Return the [x, y] coordinate for the center point of the cell that contains the specified text.  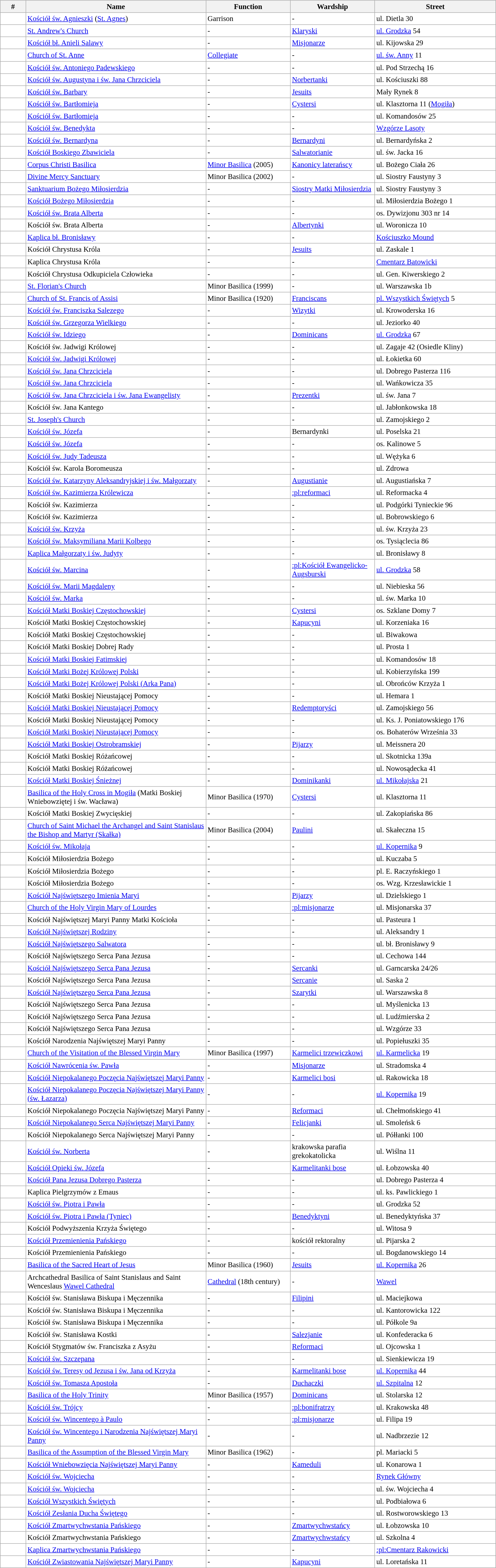
Kościół św. Piotra i Pawła [116, 1204]
Kościół Pana Jezusa Dobrego Pasterza [116, 1180]
pl. Wszystkich Świętych 5 [435, 298]
Minor Basilica (1997) [248, 1053]
Kościół Najświętszego Imienia Maryi [116, 895]
Minor Basilica (1999) [248, 286]
Kościół św. Kazimierza Królewicza [116, 492]
os. Bohaterów Września 33 [435, 732]
ul. Pijarska 2 [435, 1241]
ul. Krowoderska 16 [435, 310]
ul. Zagaje 42 (Osiedle Kliny) [435, 347]
ul. Zdrowa [435, 468]
ul. Chełmońskiego 41 [435, 1110]
Kościół Stygmatów św. Franciszka z Asyżu [116, 1346]
Collegiate [248, 55]
ul. Kijowska 29 [435, 43]
Kaplica Małgorzaty i św. Judyty [116, 553]
St. Florian's Church [116, 286]
Kościół św. Franciszka Salezego [116, 310]
ul. Karmelicka 19 [435, 1053]
ul. Zaskale 1 [435, 249]
os. Dywizjonu 303 nr 14 [435, 213]
Minor Basilica (2004) [248, 830]
ul. Misjonarska 37 [435, 907]
ul. Miłosierdzia Bożego 1 [435, 201]
ul. Dietla 30 [435, 19]
ul. Kuczaba 5 [435, 859]
ul. Zakopiańska 86 [435, 814]
ul. Ludźmierska 2 [435, 1017]
ul. Grodzka 58 [435, 570]
ul. Komandosów 25 [435, 116]
Szarytki [333, 992]
Kościół św. Marka [116, 598]
Minor Basilica (1960) [248, 1265]
Church of St. Francis of Assisi [116, 298]
Kościół św. Maksymiliana Marii Kolbego [116, 541]
Kościół Matki Bożej Królowej Polski [116, 671]
ul. Kopernika 9 [435, 847]
ul. Konarowa 1 [435, 1465]
Kościół św. Krzyża [116, 529]
Basilica of the Assumption of the Blessed Virgin Mary [116, 1452]
Kościół Nawrócenia św. Pawła [116, 1065]
ul. Benedyktyńska 37 [435, 1216]
Divine Mercy Sanctuary [116, 177]
Bernardynki [333, 432]
Wardship [333, 7]
ul. Kopernika 26 [435, 1265]
Kościół św. Szczepana [116, 1359]
Kościół św. Bernardyna [116, 140]
ul. Łobzowska 40 [435, 1168]
ul. ks. Pawlickiego 1 [435, 1192]
ul. Gen. Kiwerskiego 2 [435, 274]
Kościół św. Tomasza Apostoła [116, 1383]
Kościół św. Stanisława Kostki [116, 1334]
Kościół Najświętszej Maryi Panny Matki Kościoła [116, 920]
ul. Bogdanowskiego 14 [435, 1253]
ul. Loretańska 11 [435, 1562]
ul. św. Anny 11 [435, 55]
ul. Wiślna 11 [435, 1152]
Minor Basilica (2005) [248, 164]
ul. Biwakowa [435, 635]
ul. Komandosów 18 [435, 659]
Basilica of the Sacred Heart of Jesus [116, 1265]
Kościół św. Jana Kantego [116, 407]
ul. Półłanki 100 [435, 1135]
Kościół Podwyższenia Krzyża Świętego [116, 1228]
Basilica of the Holy Trinity [116, 1395]
Kościół św. Agnieszki (St. Agnes) [116, 19]
ul. Poselska 21 [435, 432]
ul. Maciejkowa [435, 1298]
Kościół św. Barbary [116, 92]
Kościół Zwiastowania Najświętszej Maryi Panny [116, 1562]
Church of St. Anne [116, 55]
Redemptoryści [333, 708]
ul. Łokietka 60 [435, 359]
Dominikanki [333, 781]
Kaplica Zmartwychwstania Pańskiego [116, 1550]
Augustianie [333, 480]
ul. Szpitalna 12 [435, 1383]
ul. Nadbrzezie 12 [435, 1436]
ul. Skotnicka 139a [435, 756]
ul. Skałeczna 15 [435, 830]
Kościół św. Teresy od Jezusa i św. Jana od Krzyża [116, 1371]
ul. Kościuszki 88 [435, 79]
Kościół św. Marcina [116, 570]
ul. Ks. J. Poniatowskiego 176 [435, 720]
:pl:bonifratrzy [333, 1407]
Karmelici trzewiczkowi [333, 1053]
Kościół Chrystusa Odkupiciela Człowieka [116, 274]
ul. Saska 2 [435, 980]
Sercanki [333, 968]
Kościuszko Mound [435, 237]
ul. Korzeniaka 16 [435, 623]
Kościół św. Mikołaja [116, 847]
Kaplica bł. Bronisławy [116, 237]
ul. Wężyka 6 [435, 456]
Wawel [435, 1281]
Kościół św. Norberta [116, 1152]
Prezentki [333, 395]
ul. Filipa 19 [435, 1419]
os. Tysiąclecia 86 [435, 541]
Church of the Visitation of the Blessed Virgin Mary [116, 1053]
ul. Grodzka 52 [435, 1204]
Minor Basilica (1970) [248, 797]
Cathedral (18th century) [248, 1281]
ul. Konfederacka 6 [435, 1334]
ul. Bernardyńska 2 [435, 140]
Kościół św. Marii Magdaleny [116, 586]
ul. Popiełuszki 35 [435, 1041]
Felicjanki [333, 1122]
ul. Jeziorko 40 [435, 322]
Kościół Matki Boskiej Zwycięskiej [116, 814]
Paulini [333, 830]
ul. Prosta 1 [435, 647]
St. Andrew's Church [116, 31]
Kościół Opieki św. Józefa [116, 1168]
Minor Basilica (1920) [248, 298]
Kościół św. Augustyna i św. Jana Chrzciciela [116, 79]
Salezjanie [333, 1334]
ul. Łobzowska 10 [435, 1525]
ul. Garncarska 24/26 [435, 968]
ul. Warszawska 8 [435, 992]
Function [248, 7]
ul. Mikołajska 21 [435, 781]
ul. Warszawska 1b [435, 286]
Klaryski [333, 31]
Minor Basilica (1962) [248, 1452]
# [13, 7]
Sercanie [333, 980]
Kościół Matki Boskiej Dobrej Rady [116, 647]
Bernardyni [333, 140]
Albertynki [333, 225]
Minor Basilica (1957) [248, 1395]
Kościół Matki Boskiej Fatimskiej [116, 659]
Kościół św. Jana Chrzciciela i św. Jana Ewangelisty [116, 395]
ul. Szkolna 4 [435, 1537]
:pl:reformaci [333, 492]
ul. Aleksandry 1 [435, 931]
os. Wzg. Krzesławickie 1 [435, 883]
ul. Kobierzyńska 199 [435, 671]
Mały Rynek 8 [435, 92]
ul. Wańkowicza 35 [435, 383]
ul. Grodzka 54 [435, 31]
ul. Rakowicka 18 [435, 1078]
ul. św. Jana 7 [435, 395]
ul. Bożego Ciała 26 [435, 164]
os. Kalinowe 5 [435, 444]
Kościół św. Karola Boromeusza [116, 468]
ul. Dzielskiego 1 [435, 895]
ul. Grodzka 67 [435, 335]
Minor Basilica (2002) [248, 177]
ul. św. Krzyża 23 [435, 529]
ul. Niebieska 56 [435, 586]
Kanonicy laterańscy [333, 164]
ul. Podbiałowa 6 [435, 1501]
Kościół św. Grzegorza Wielkiego [116, 322]
Street [435, 7]
Kościół Zesłania Ducha Świętego [116, 1513]
Church of Saint Michael the Archangel and Saint Stanislaus the Bishop and Martyr (Skałka) [116, 830]
Kameduli [333, 1465]
Kościół św. Trójcy [116, 1407]
Kościół bł. Anieli Salawy [116, 43]
Duchaczki [333, 1383]
ul. Myślenicka 13 [435, 1005]
Basilica of the Holy Cross in Mogiła (Matki Boskiej Wniebowziętej i św. Wacława) [116, 797]
Kościół Najświętszego Salwatora [116, 944]
Kaplica Chrystusa Króla [116, 262]
Kościół Matki Boskiej Ostrobramskiej [116, 744]
Church of the Holy Virgin Mary of Lourdes [116, 907]
Kościół Boskiego Zbawiciela [116, 153]
ul. Reformacka 4 [435, 492]
Rynek Główny [435, 1477]
ul. Dobrego Pasterza 4 [435, 1180]
ul. Klasztorna 11 (Mogiła) [435, 104]
Kościół Narodzenia Najświętszej Maryi Panny [116, 1041]
ul. św. Marka 10 [435, 598]
Wzgórze Lasoty [435, 128]
pl. E. Raczyńskiego 1 [435, 871]
Kościół Niepokalanego Poczęcia Najświętszej Maryi Panny (św. Łazarza) [116, 1094]
ul. Obrońców Krzyża 1 [435, 683]
ul. Dobrego Pasterza 116 [435, 371]
ul. Witosa 9 [435, 1228]
pl. Mariacki 5 [435, 1452]
ul. Ojcowska 1 [435, 1346]
Norbertanki [333, 79]
Kościół św. Benedykta [116, 128]
Cmentarz Batowicki [435, 262]
ul. Bronisławy 8 [435, 553]
os. Szklane Domy 7 [435, 611]
Siostry Matki Miłosierdzia [333, 189]
:pl:Cmentarz Rakowicki [435, 1550]
Filipini [333, 1298]
ul. Sienkiewicza 19 [435, 1359]
Kościół Matki Bożej Królowej Polski (Arka Pana) [116, 683]
ul. Augustiańska 7 [435, 480]
Kościół św. Idziego [116, 335]
Karmelici bosi [333, 1078]
Sanktuarium Bożego Miłosierdzia [116, 189]
Kościół Najświętszej Rodziny [116, 931]
ul. św. Jacka 16 [435, 153]
ul. Stolarska 12 [435, 1395]
krakowska parafia grekokatolicka [333, 1152]
Kościół św. Wincentego à Paulo [116, 1419]
ul. Hemara 1 [435, 696]
Benedyktyni [333, 1216]
Kościół św. Wincentego i Narodzenia Najświętszej Maryi Panny [116, 1436]
Kościół św. Judy Tadeusza [116, 456]
ul. Kopernika 44 [435, 1371]
:pl:Kościół Ewangelicko-Augsburski [333, 570]
Kaplica Pielgrzymów z Emaus [116, 1192]
Kościół św. Piotra i Pawła (Tyniec) [116, 1216]
ul. Jabłonkowska 18 [435, 407]
Kościół Chrystusa Króla [116, 249]
Archcathedral Basilica of Saint Stanislaus and Saint Wenceslaus Wawel Cathedral [116, 1281]
Kościół Bożego Miłosierdzia [116, 201]
ul. Nowosądecka 41 [435, 768]
ul. Woronicza 10 [435, 225]
ul. Bobrowskiego 6 [435, 517]
Salwatorianie [333, 153]
ul. św. Wojciecha 4 [435, 1489]
ul. Kantorowicka 122 [435, 1310]
Kościół Wniebowzięcia Najświętszej Maryi Panny [116, 1465]
ul. Zamojskiego 56 [435, 708]
Garrison [248, 19]
Kościół św. Antoniego Padewskiego [116, 68]
ul. Klasztorna 11 [435, 797]
Wizytki [333, 310]
ul. Kopernika 19 [435, 1094]
ul. Rostworowskiego 13 [435, 1513]
kościół rektoralny [333, 1241]
ul. Wzgórze 33 [435, 1029]
ul. Meissnera 20 [435, 744]
ul. bł. Bronisławy 9 [435, 944]
Franciscans [333, 298]
ul. Pasteura 1 [435, 920]
ul. Półkole 9a [435, 1322]
ul. Pod Strzechą 16 [435, 68]
ul. Stradomska 4 [435, 1065]
ul. Krakowska 48 [435, 1407]
Name [116, 7]
Kościół Matki Boskiej Śnieżnej [116, 781]
ul. Cechowa 144 [435, 956]
ul. Zamojskiego 2 [435, 420]
Kościół Wszystkich Świętych [116, 1501]
Corpus Christi Basilica [116, 164]
ul. Podgórki Tynieckie 96 [435, 505]
Kościół św. Katarzyny Aleksandryjskiej i św. Małgorzaty [116, 480]
ul. Smoleńsk 6 [435, 1122]
St. Joseph's Church [116, 420]
